Extract the (X, Y) coordinate from the center of the cell holding the provided text.  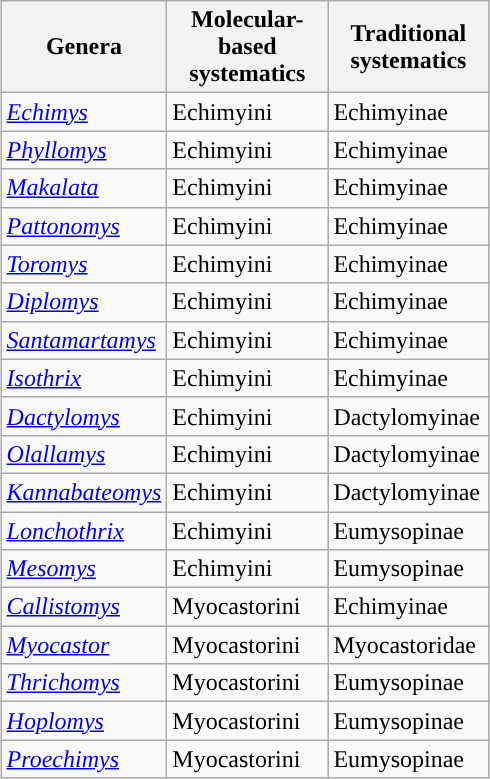
Hoplomys (84, 721)
Thrichomys (84, 683)
Phyllomys (84, 150)
Olallamys (84, 454)
Proechimys (84, 759)
Toromys (84, 264)
Pattonomys (84, 226)
Kannabateomys (84, 492)
Genera (84, 47)
Callistomys (84, 607)
Diplomys (84, 302)
Mesomys (84, 569)
Myocastoridae (408, 645)
Molecular-based systematics (248, 47)
Lonchothrix (84, 531)
Dactylomys (84, 416)
Santamartamys (84, 340)
Traditional systematics (408, 47)
Isothrix (84, 378)
Myocastor (84, 645)
Makalata (84, 188)
Echimys (84, 112)
